Search for the cell housing the specified text and yield its (X, Y) center coordinate. 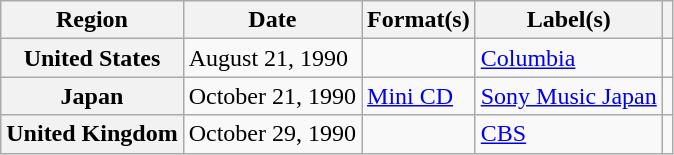
United Kingdom (92, 134)
Japan (92, 96)
October 29, 1990 (272, 134)
Region (92, 20)
Label(s) (568, 20)
Mini CD (419, 96)
October 21, 1990 (272, 96)
August 21, 1990 (272, 58)
Sony Music Japan (568, 96)
United States (92, 58)
Date (272, 20)
Columbia (568, 58)
CBS (568, 134)
Format(s) (419, 20)
